Search for the cell housing the specified text and yield its (x, y) center coordinate. 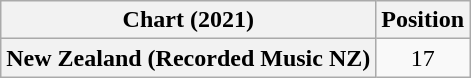
New Zealand (Recorded Music NZ) (188, 58)
17 (423, 58)
Position (423, 20)
Chart (2021) (188, 20)
